Determine the [x, y] coordinate at the center of the cell enclosing the given text.  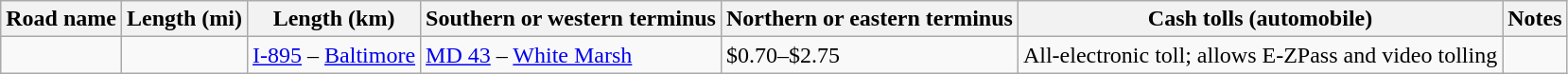
MD 43 – White Marsh [571, 55]
Length (mi) [183, 19]
I-895 – Baltimore [335, 55]
Road name [61, 19]
$0.70–$2.75 [869, 55]
Cash tolls (automobile) [1260, 19]
Notes [1535, 19]
Length (km) [335, 19]
Southern or western terminus [571, 19]
All-electronic toll; allows E-ZPass and video tolling [1260, 55]
Northern or eastern terminus [869, 19]
